Capture the cell that displays the provided text and extract its (x, y) central coordinate. 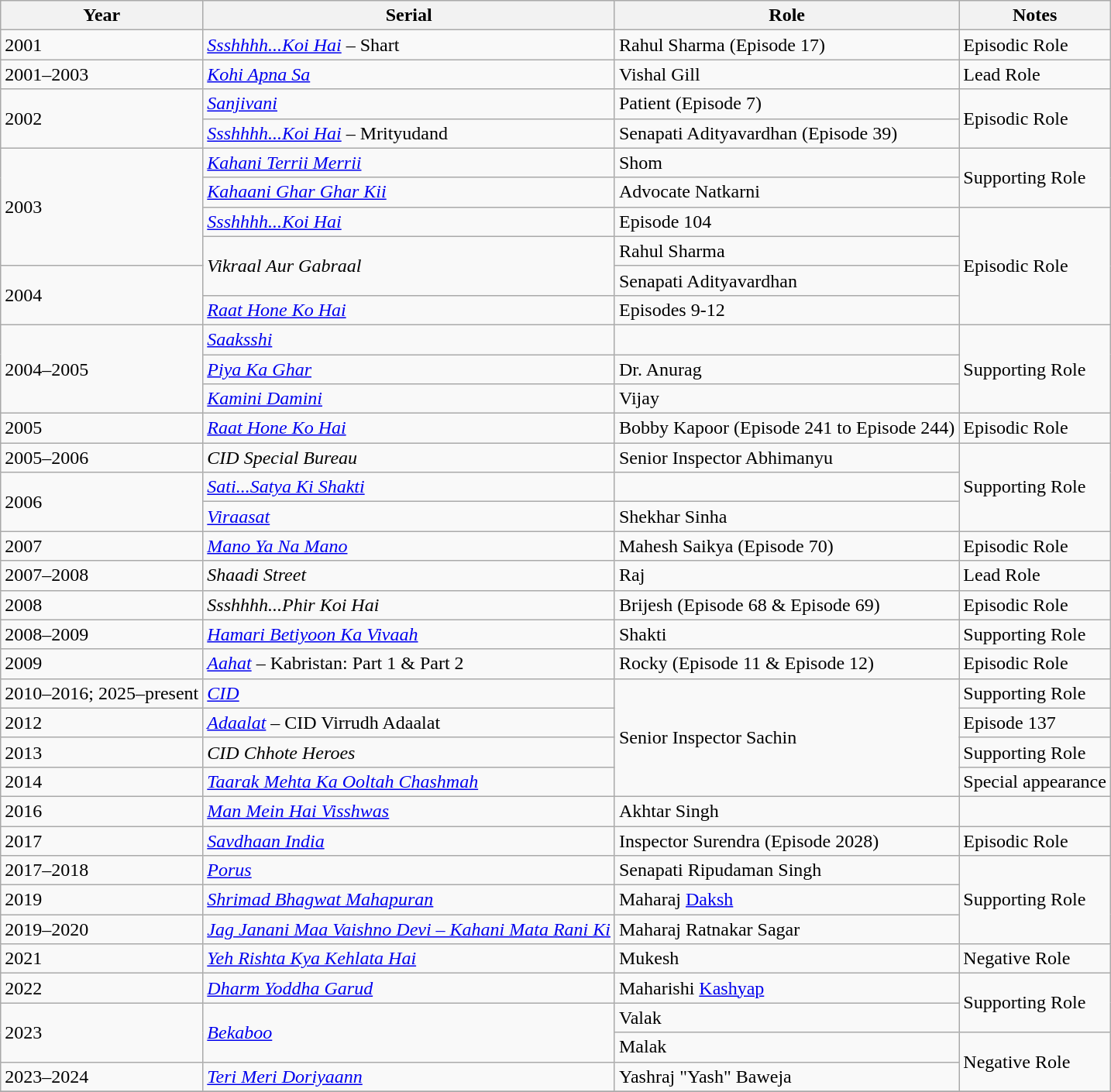
2001–2003 (102, 74)
Maharishi Kashyap (786, 988)
Teri Meri Doriyaann (409, 1077)
CID (409, 693)
2005 (102, 428)
2008–2009 (102, 634)
Taarak Mehta Ka Ooltah Chashmah (409, 781)
Saaksshi (409, 339)
Notes (1035, 15)
2010–2016; 2025–present (102, 693)
Viraasat (409, 517)
2022 (102, 988)
2008 (102, 605)
Rocky (Episode 11 & Episode 12) (786, 664)
2001 (102, 45)
Episode 104 (786, 221)
2009 (102, 664)
Rahul Sharma (Episode 17) (786, 45)
Vijay (786, 399)
2006 (102, 502)
2012 (102, 723)
Sanjivani (409, 104)
Role (786, 15)
Aahat – Kabristan: Part 1 & Part 2 (409, 664)
Ssshhhh...Koi Hai (409, 221)
Valak (786, 1018)
Yeh Rishta Kya Kehlata Hai (409, 959)
Ssshhhh...Koi Hai – Shart (409, 45)
Mukesh (786, 959)
Yashraj "Yash" Baweja (786, 1077)
Kohi Apna Sa (409, 74)
2016 (102, 811)
Episodes 9-12 (786, 310)
Episode 137 (1035, 723)
Serial (409, 15)
2004–2005 (102, 369)
Inspector Surendra (Episode 2028) (786, 840)
Year (102, 15)
Savdhaan India (409, 840)
2002 (102, 118)
Porus (409, 871)
Advocate Natkarni (786, 192)
Maharaj Daksh (786, 900)
Kahaani Ghar Ghar Kii (409, 192)
Vishal Gill (786, 74)
Senapati Adityavardhan (786, 280)
Vikraal Aur Gabraal (409, 266)
Ssshhhh...Phir Koi Hai (409, 605)
Ssshhhh...Koi Hai – Mrityudand (409, 133)
Senapati Adityavardhan (Episode 39) (786, 133)
2003 (102, 207)
Shrimad Bhagwat Mahapuran (409, 900)
2023 (102, 1032)
Bekaboo (409, 1032)
CID Chhote Heroes (409, 752)
Rahul Sharma (786, 251)
Man Mein Hai Visshwas (409, 811)
Dr. Anurag (786, 369)
2017 (102, 840)
Shakti (786, 634)
Maharaj Ratnakar Sagar (786, 929)
2023–2024 (102, 1077)
Mano Ya Na Mano (409, 546)
Special appearance (1035, 781)
2013 (102, 752)
Senior Inspector Abhimanyu (786, 458)
2004 (102, 295)
2005–2006 (102, 458)
Shekhar Sinha (786, 517)
Jag Janani Maa Vaishno Devi – Kahani Mata Rani Ki (409, 929)
Malak (786, 1047)
2019 (102, 900)
Senior Inspector Sachin (786, 737)
Akhtar Singh (786, 811)
Raj (786, 575)
Adaalat – CID Virrudh Adaalat (409, 723)
Hamari Betiyoon Ka Vivaah (409, 634)
Brijesh (Episode 68 & Episode 69) (786, 605)
Senapati Ripudaman Singh (786, 871)
Kamini Damini (409, 399)
Patient (Episode 7) (786, 104)
2014 (102, 781)
Mahesh Saikya (Episode 70) (786, 546)
2019–2020 (102, 929)
2007 (102, 546)
Sati...Satya Ki Shakti (409, 487)
2007–2008 (102, 575)
Dharm Yoddha Garud (409, 988)
Shaadi Street (409, 575)
2021 (102, 959)
Bobby Kapoor (Episode 241 to Episode 244) (786, 428)
Piya Ka Ghar (409, 369)
2017–2018 (102, 871)
Kahani Terrii Merrii (409, 163)
Shom (786, 163)
CID Special Bureau (409, 458)
